Provide the [x, y] coordinate of the cell's center where the given text is located.  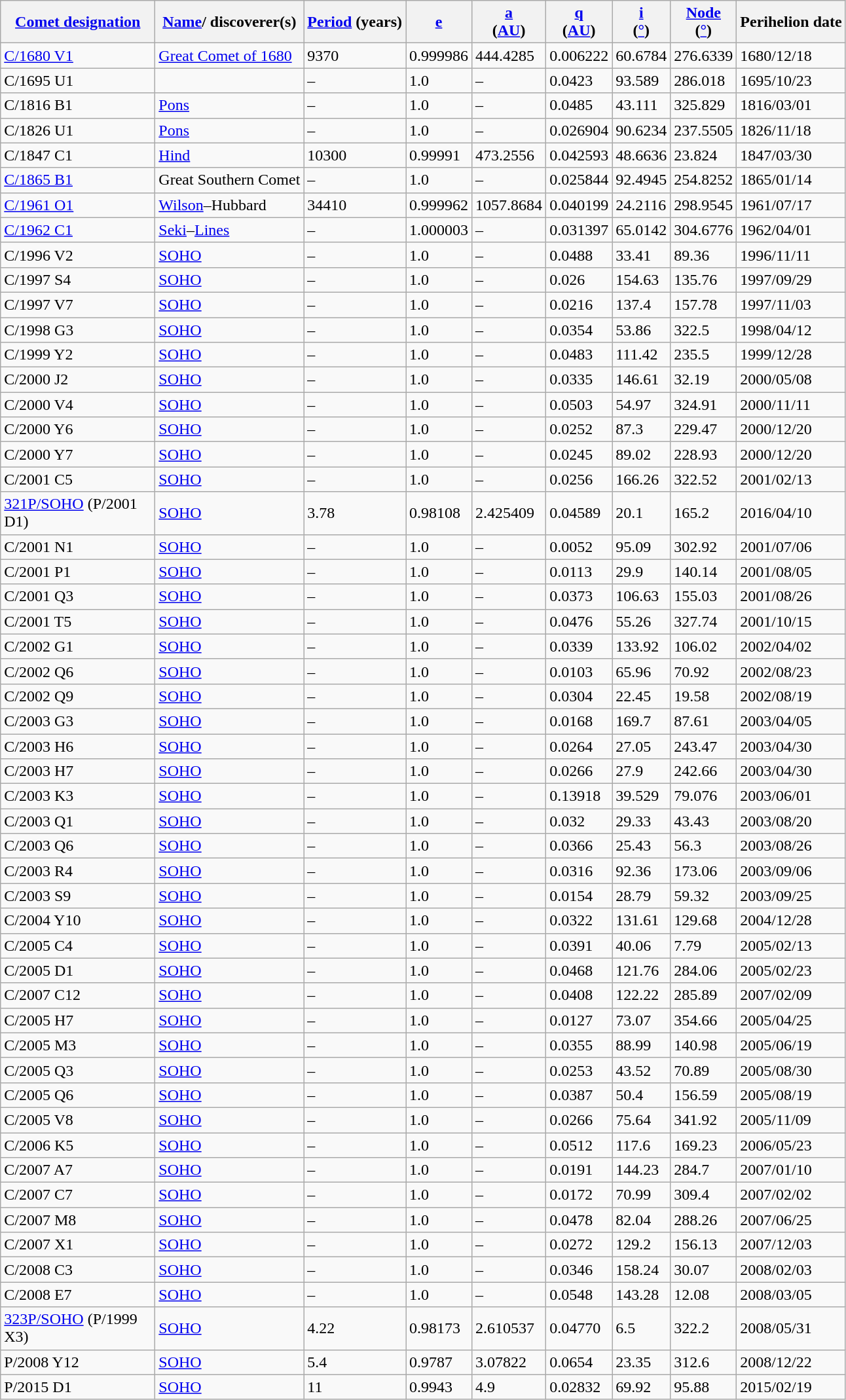
0.0478 [579, 1220]
C/2007 X1 [78, 1245]
C/1997 V7 [78, 304]
155.03 [703, 597]
0.0103 [579, 671]
Node(°) [703, 22]
140.14 [703, 572]
0.0191 [579, 1170]
70.92 [703, 671]
9370 [355, 56]
C/2007 C7 [78, 1195]
C/1998 G3 [78, 329]
298.9545 [703, 205]
55.26 [642, 621]
C/2001 T5 [78, 621]
C/2007 C12 [78, 995]
0.0548 [579, 1295]
111.42 [642, 355]
0.0346 [579, 1270]
C/1961 O1 [78, 205]
2007/02/02 [791, 1195]
29.33 [642, 821]
2002/04/02 [791, 646]
Seki–Lines [229, 230]
0.006222 [579, 56]
4.22 [355, 1328]
Great Southern Comet [229, 180]
2005/08/19 [791, 1095]
23.824 [703, 155]
140.98 [703, 1045]
87.3 [642, 430]
2005/02/23 [791, 970]
19.58 [703, 696]
C/2003 R4 [78, 871]
156.59 [703, 1095]
0.13918 [579, 796]
0.0339 [579, 646]
0.0316 [579, 871]
2016/04/10 [791, 513]
0.0423 [579, 81]
444.4285 [509, 56]
169.7 [642, 721]
1695/10/23 [791, 81]
C/1695 U1 [78, 81]
2004/12/28 [791, 921]
2008/12/22 [791, 1362]
0.02832 [579, 1387]
29.9 [642, 572]
C/2003 Q6 [78, 846]
C/2003 S9 [78, 896]
144.23 [642, 1170]
254.8252 [703, 180]
43.43 [703, 821]
0.0468 [579, 970]
228.93 [703, 454]
Great Comet of 1680 [229, 56]
1826/11/18 [791, 130]
11 [355, 1387]
135.76 [703, 280]
C/2005 H7 [78, 1020]
C/2001 Q3 [78, 597]
2005/06/19 [791, 1045]
27.05 [642, 746]
158.24 [642, 1270]
C/2000 V4 [78, 405]
10300 [355, 155]
P/2008 Y12 [78, 1362]
82.04 [642, 1220]
169.23 [703, 1145]
309.4 [703, 1195]
Wilson–Hubbard [229, 205]
C/2001 P1 [78, 572]
0.0408 [579, 995]
88.99 [642, 1045]
0.0172 [579, 1195]
75.64 [642, 1120]
0.026 [579, 280]
304.6776 [703, 230]
54.97 [642, 405]
1997/09/29 [791, 280]
C/2005 V8 [78, 1120]
1998/04/12 [791, 329]
0.0253 [579, 1070]
C/1865 B1 [78, 180]
0.999962 [439, 205]
0.0168 [579, 721]
0.026904 [579, 130]
7.79 [703, 946]
P/2015 D1 [78, 1387]
1962/04/01 [791, 230]
2003/06/01 [791, 796]
0.98108 [439, 513]
C/2000 Y7 [78, 454]
0.99991 [439, 155]
43.52 [642, 1070]
2005/11/09 [791, 1120]
2001/02/13 [791, 479]
117.6 [642, 1145]
0.98173 [439, 1328]
C/2004 Y10 [78, 921]
286.018 [703, 81]
0.0245 [579, 454]
2008/05/31 [791, 1328]
3.78 [355, 513]
C/2003 H7 [78, 771]
20.1 [642, 513]
33.41 [642, 255]
0.0654 [579, 1362]
0.025844 [579, 180]
1999/12/28 [791, 355]
C/2003 H6 [78, 746]
2015/02/19 [791, 1387]
1.000003 [439, 230]
5.4 [355, 1362]
22.45 [642, 696]
C/1680 V1 [78, 56]
0.0113 [579, 572]
322.52 [703, 479]
0.0366 [579, 846]
0.0154 [579, 896]
C/2003 G3 [78, 721]
27.9 [642, 771]
0.0391 [579, 946]
C/2003 K3 [78, 796]
0.0373 [579, 597]
2001/08/26 [791, 597]
0.0272 [579, 1245]
2005/02/13 [791, 946]
0.031397 [579, 230]
2001/10/15 [791, 621]
C/2005 Q3 [78, 1070]
276.6339 [703, 56]
0.9787 [439, 1362]
59.32 [703, 896]
i(°) [642, 22]
321P/SOHO (P/2001 D1) [78, 513]
60.6784 [642, 56]
0.0512 [579, 1145]
166.26 [642, 479]
302.92 [703, 547]
1847/03/30 [791, 155]
0.0335 [579, 380]
6.5 [642, 1328]
q(AU) [579, 22]
3.07822 [509, 1362]
C/1816 B1 [78, 105]
0.0127 [579, 1020]
39.529 [642, 796]
122.22 [642, 995]
C/2007 M8 [78, 1220]
473.2556 [509, 155]
90.6234 [642, 130]
0.04770 [579, 1328]
0.0387 [579, 1095]
354.66 [703, 1020]
165.2 [703, 513]
322.2 [703, 1328]
0.0488 [579, 255]
2001/08/05 [791, 572]
Hind [229, 155]
C/2006 K5 [78, 1145]
2000/11/11 [791, 405]
2007/12/03 [791, 1245]
Comet designation [78, 22]
89.36 [703, 255]
0.0354 [579, 329]
0.0483 [579, 355]
32.19 [703, 380]
0.0252 [579, 430]
129.68 [703, 921]
93.589 [642, 81]
C/1826 U1 [78, 130]
237.5505 [703, 130]
Name/ discoverer(s) [229, 22]
242.66 [703, 771]
1961/07/17 [791, 205]
2003/04/05 [791, 721]
322.5 [703, 329]
2.425409 [509, 513]
73.07 [642, 1020]
2003/08/26 [791, 846]
70.99 [642, 1195]
28.79 [642, 896]
92.4945 [642, 180]
34410 [355, 205]
2002/08/23 [791, 671]
235.5 [703, 355]
327.74 [703, 621]
C/2005 Q6 [78, 1095]
106.63 [642, 597]
284.7 [703, 1170]
95.09 [642, 547]
C/2005 M3 [78, 1045]
0.04589 [579, 513]
284.06 [703, 970]
C/1997 S4 [78, 280]
323P/SOHO (P/1999 X3) [78, 1328]
2003/08/20 [791, 821]
143.28 [642, 1295]
285.89 [703, 995]
C/2000 J2 [78, 380]
131.61 [642, 921]
2008/03/05 [791, 1295]
288.26 [703, 1220]
0.0322 [579, 921]
C/2000 Y6 [78, 430]
2007/06/25 [791, 1220]
243.47 [703, 746]
1680/12/18 [791, 56]
133.92 [642, 646]
C/1847 C1 [78, 155]
Perihelion date [791, 22]
2000/05/08 [791, 380]
0.0216 [579, 304]
2006/05/23 [791, 1145]
C/1962 C1 [78, 230]
0.0256 [579, 479]
C/2008 E7 [78, 1295]
229.47 [703, 430]
C/2002 G1 [78, 646]
0.040199 [579, 205]
C/1999 Y2 [78, 355]
Period (years) [355, 22]
0.999986 [439, 56]
C/2001 N1 [78, 547]
0.0355 [579, 1045]
e [439, 22]
324.91 [703, 405]
121.76 [642, 970]
2001/07/06 [791, 547]
43.111 [642, 105]
87.61 [703, 721]
0.0476 [579, 621]
1865/01/14 [791, 180]
4.9 [509, 1387]
2005/08/30 [791, 1070]
2003/09/06 [791, 871]
0.0503 [579, 405]
C/2001 C5 [78, 479]
2003/09/25 [791, 896]
70.89 [703, 1070]
C/2005 D1 [78, 970]
65.0142 [642, 230]
C/2002 Q9 [78, 696]
50.4 [642, 1095]
C/2005 C4 [78, 946]
2002/08/19 [791, 696]
1996/11/11 [791, 255]
157.78 [703, 304]
325.829 [703, 105]
137.4 [642, 304]
a(AU) [509, 22]
2.610537 [509, 1328]
2005/04/25 [791, 1020]
154.63 [642, 280]
1816/03/01 [791, 105]
173.06 [703, 871]
2008/02/03 [791, 1270]
23.35 [642, 1362]
C/2008 C3 [78, 1270]
0.0304 [579, 696]
1997/11/03 [791, 304]
12.08 [703, 1295]
30.07 [703, 1270]
C/2007 A7 [78, 1170]
95.88 [703, 1387]
79.076 [703, 796]
1057.8684 [509, 205]
2007/01/10 [791, 1170]
0.0264 [579, 746]
0.032 [579, 821]
0.0052 [579, 547]
2007/02/09 [791, 995]
C/1996 V2 [78, 255]
C/2002 Q6 [78, 671]
156.13 [703, 1245]
C/2003 Q1 [78, 821]
341.92 [703, 1120]
146.61 [642, 380]
0.0485 [579, 105]
53.86 [642, 329]
89.02 [642, 454]
65.96 [642, 671]
40.06 [642, 946]
69.92 [642, 1387]
106.02 [703, 646]
56.3 [703, 846]
0.042593 [579, 155]
24.2116 [642, 205]
48.6636 [642, 155]
129.2 [642, 1245]
92.36 [642, 871]
312.6 [703, 1362]
25.43 [642, 846]
0.9943 [439, 1387]
